Identify which cell holds the provided text, then report its [x, y] central coordinate. 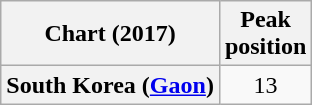
13 [265, 85]
Peakposition [265, 34]
Chart (2017) [110, 34]
South Korea (Gaon) [110, 85]
